Pinpoint the cell where the given text exists, returning its [X, Y] midpoint coordinate. 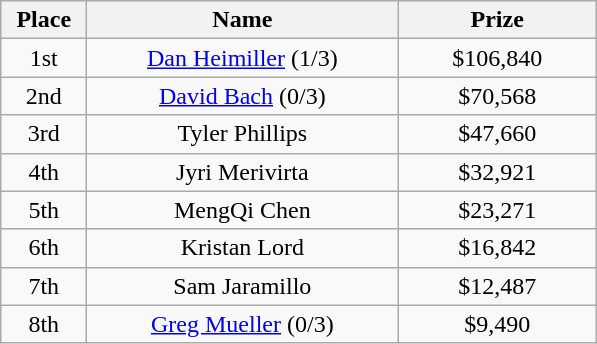
$32,921 [498, 172]
4th [44, 172]
$12,487 [498, 286]
$9,490 [498, 324]
8th [44, 324]
Dan Heimiller (1/3) [242, 58]
Kristan Lord [242, 248]
$70,568 [498, 96]
$16,842 [498, 248]
$23,271 [498, 210]
2nd [44, 96]
Place [44, 20]
6th [44, 248]
David Bach (0/3) [242, 96]
3rd [44, 134]
Prize [498, 20]
5th [44, 210]
Tyler Phillips [242, 134]
7th [44, 286]
MengQi Chen [242, 210]
$106,840 [498, 58]
Jyri Merivirta [242, 172]
Greg Mueller (0/3) [242, 324]
$47,660 [498, 134]
Name [242, 20]
1st [44, 58]
Sam Jaramillo [242, 286]
